Capture the cell that displays the provided text and extract its (X, Y) central coordinate. 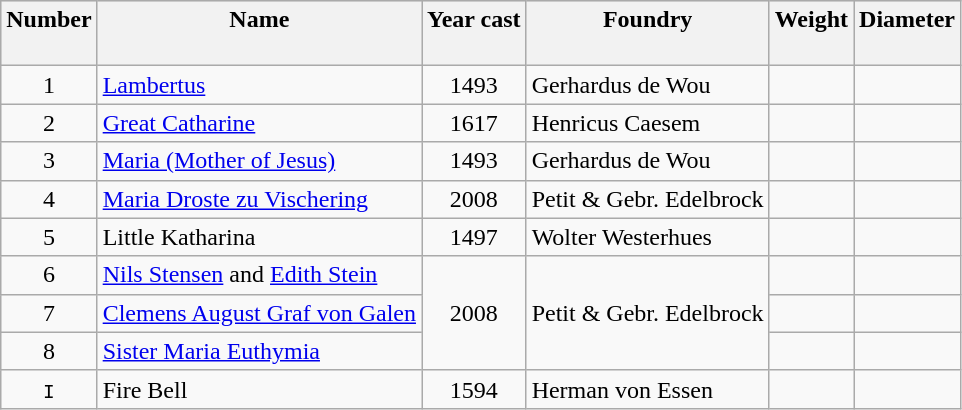
1594 (474, 389)
Little Katharina (259, 237)
Year cast (474, 34)
Foundry (648, 34)
5 (49, 237)
Maria (Mother of Jesus) (259, 161)
2 (49, 123)
Herman von Essen (648, 389)
Lambertus (259, 85)
1 (49, 85)
4 (49, 199)
Maria Droste zu Vischering (259, 199)
Diameter (908, 34)
Name (259, 34)
Weight (811, 34)
3 (49, 161)
Fire Bell (259, 389)
Wolter Westerhues (648, 237)
1497 (474, 237)
7 (49, 313)
6 (49, 275)
I (49, 389)
Number (49, 34)
1617 (474, 123)
Sister Maria Euthymia (259, 351)
Henricus Caesem (648, 123)
8 (49, 351)
Nils Stensen and Edith Stein (259, 275)
Clemens August Graf von Galen (259, 313)
Great Catharine (259, 123)
